Extract the [X, Y] coordinate from the center of the cell holding the provided text.  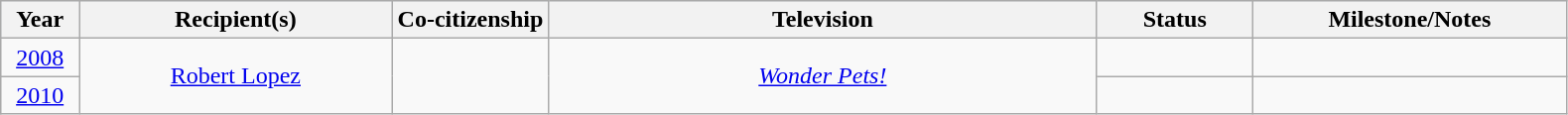
Television [823, 20]
Year [40, 20]
Co-citizenship [470, 20]
2010 [40, 95]
Recipient(s) [236, 20]
Robert Lopez [236, 76]
Status [1175, 20]
Milestone/Notes [1409, 20]
Wonder Pets! [823, 76]
2008 [40, 57]
